Return (x, y) of the center of cell containing provided text 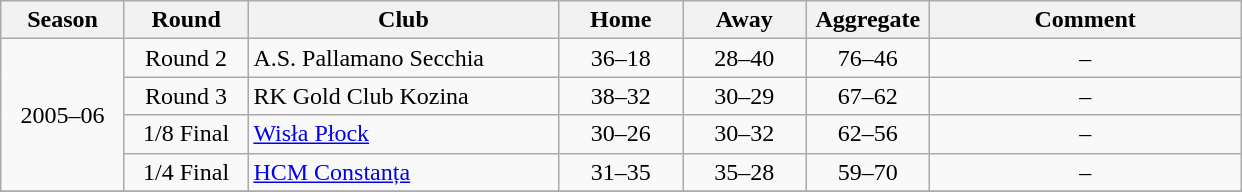
HCM Constanța (404, 172)
Round 2 (186, 58)
30–26 (621, 134)
35–28 (744, 172)
A.S. Pallamano Secchia (404, 58)
59–70 (868, 172)
30–32 (744, 134)
1/4 Final (186, 172)
Wisła Płock (404, 134)
Home (621, 20)
Comment (1086, 20)
67–62 (868, 96)
Round (186, 20)
Away (744, 20)
38–32 (621, 96)
Season (63, 20)
28–40 (744, 58)
31–35 (621, 172)
1/8 Final (186, 134)
2005–06 (63, 115)
Aggregate (868, 20)
30–29 (744, 96)
RK Gold Club Kozina (404, 96)
Round 3 (186, 96)
76–46 (868, 58)
Club (404, 20)
36–18 (621, 58)
62–56 (868, 134)
